Locate the cell with the specified text and output its (X, Y) center coordinate. 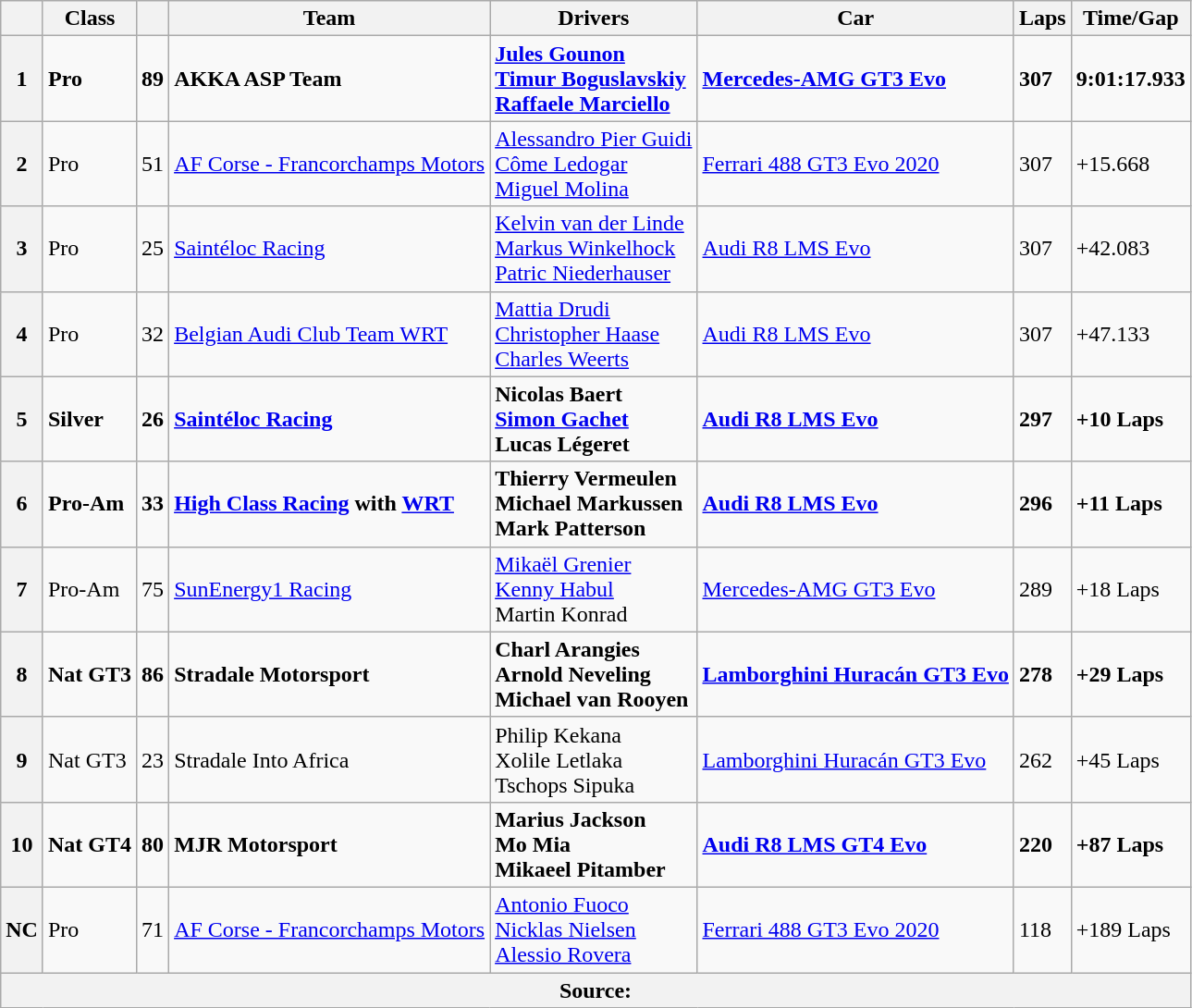
75 (154, 589)
297 (1042, 419)
+10 Laps (1130, 419)
+42.083 (1130, 249)
Class (89, 18)
Drivers (594, 18)
Time/Gap (1130, 18)
Mattia Drudi Christopher Haase Charles Weerts (594, 334)
Kelvin van der Linde Markus Winkelhock Patric Niederhauser (594, 249)
+11 Laps (1130, 504)
Jules Gounon Timur Boguslavskiy Raffaele Marciello (594, 79)
Car (855, 18)
Nicolas Baert Simon Gachet Lucas Légeret (594, 419)
51 (154, 164)
3 (22, 249)
Team (329, 18)
+29 Laps (1130, 674)
Mikaël Grenier Kenny Habul Martin Konrad (594, 589)
AKKA ASP Team (329, 79)
220 (1042, 844)
High Class Racing with WRT (329, 504)
9 (22, 759)
278 (1042, 674)
+18 Laps (1130, 589)
1 (22, 79)
262 (1042, 759)
80 (154, 844)
Thierry Vermeulen Michael Markussen Mark Patterson (594, 504)
Antonio Fuoco Nicklas Nielsen Alessio Rovera (594, 929)
5 (22, 419)
+47.133 (1130, 334)
2 (22, 164)
+15.668 (1130, 164)
6 (22, 504)
71 (154, 929)
+189 Laps (1130, 929)
Audi R8 LMS GT4 Evo (855, 844)
Belgian Audi Club Team WRT (329, 334)
7 (22, 589)
+45 Laps (1130, 759)
Stradale Into Africa (329, 759)
SunEnergy1 Racing (329, 589)
23 (154, 759)
289 (1042, 589)
Laps (1042, 18)
Source: (596, 990)
Charl Arangies Arnold Neveling Michael van Rooyen (594, 674)
26 (154, 419)
9:01:17.933 (1130, 79)
32 (154, 334)
296 (1042, 504)
Marius Jackson Mo Mia Mikaeel Pitamber (594, 844)
86 (154, 674)
25 (154, 249)
4 (22, 334)
89 (154, 79)
10 (22, 844)
118 (1042, 929)
Nat GT4 (89, 844)
Stradale Motorsport (329, 674)
NC (22, 929)
+87 Laps (1130, 844)
Silver (89, 419)
Philip Kekana Xolile Letlaka Tschops Sipuka (594, 759)
MJR Motorsport (329, 844)
Alessandro Pier Guidi Côme Ledogar Miguel Molina (594, 164)
33 (154, 504)
8 (22, 674)
